Provide the (X, Y) coordinate of the cell's center where the given text is located.  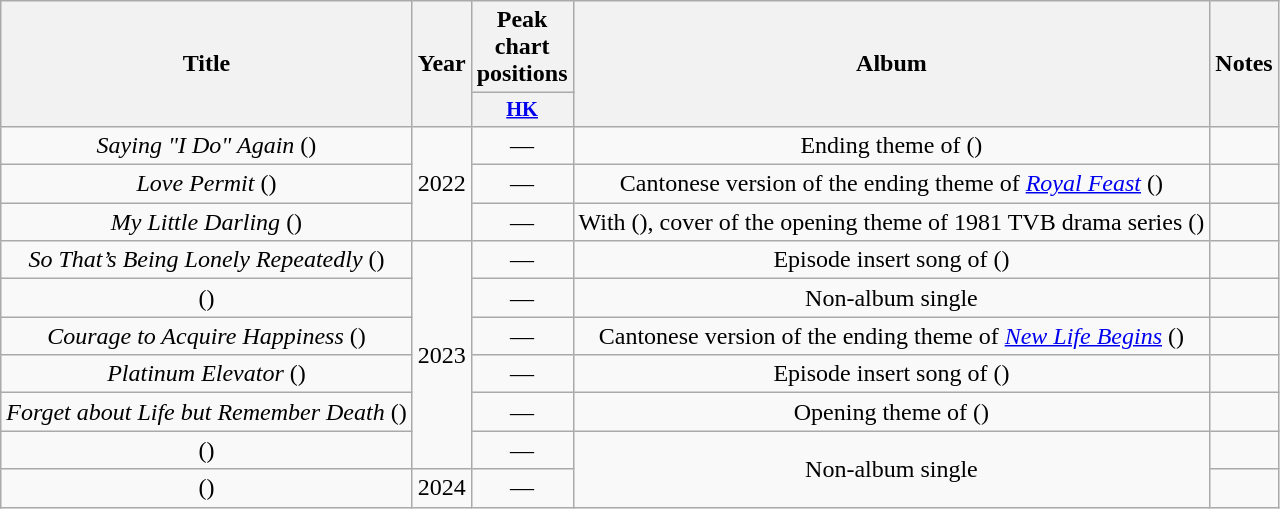
2022 (442, 183)
Peak chart positions (522, 47)
Platinum Elevator () (206, 374)
Album (892, 64)
Opening theme of () (892, 412)
Notes (1244, 64)
Love Permit () (206, 184)
With (), cover of the opening theme of 1981 TVB drama series () (892, 222)
My Little Darling () (206, 222)
So That’s Being Lonely Repeatedly () (206, 260)
Saying "I Do" Again () (206, 145)
Cantonese version of the ending theme of Royal Feast () (892, 184)
Title (206, 64)
Courage to Acquire Happiness () (206, 336)
Ending theme of () (892, 145)
Cantonese version of the ending theme of New Life Begins () (892, 336)
Forget about Life but Remember Death () (206, 412)
HK (522, 110)
2024 (442, 488)
2023 (442, 355)
Year (442, 64)
